Determine the (x, y) coordinate at the center of the cell enclosing the given text.  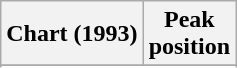
Chart (1993) (72, 34)
Peakposition (189, 34)
